Locate the cell with the specified text and output its (X, Y) center coordinate. 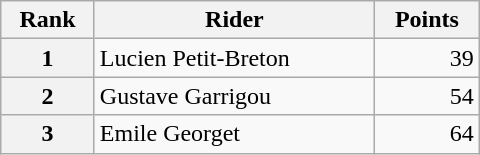
Points (428, 20)
54 (428, 96)
39 (428, 58)
1 (48, 58)
2 (48, 96)
Rank (48, 20)
Lucien Petit-Breton (234, 58)
Rider (234, 20)
64 (428, 134)
3 (48, 134)
Emile Georget (234, 134)
Gustave Garrigou (234, 96)
